From the cell containing the given text, extract its center point as (x, y) coordinate. 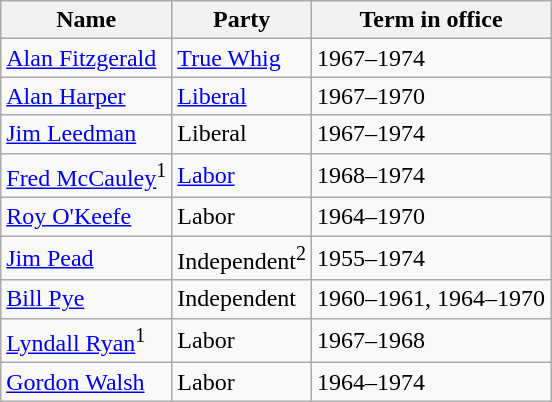
Fred McCauley1 (86, 176)
1967–1970 (430, 96)
True Whig (242, 58)
Roy O'Keefe (86, 217)
Alan Fitzgerald (86, 58)
Independent (242, 299)
Lyndall Ryan1 (86, 340)
1955–1974 (430, 258)
1960–1961, 1964–1970 (430, 299)
1964–1974 (430, 382)
Bill Pye (86, 299)
Jim Leedman (86, 134)
1968–1974 (430, 176)
Jim Pead (86, 258)
Alan Harper (86, 96)
Independent2 (242, 258)
1967–1968 (430, 340)
1964–1970 (430, 217)
Gordon Walsh (86, 382)
Party (242, 20)
Name (86, 20)
Term in office (430, 20)
